Extract the [x, y] coordinate from the center of the cell holding the provided text.  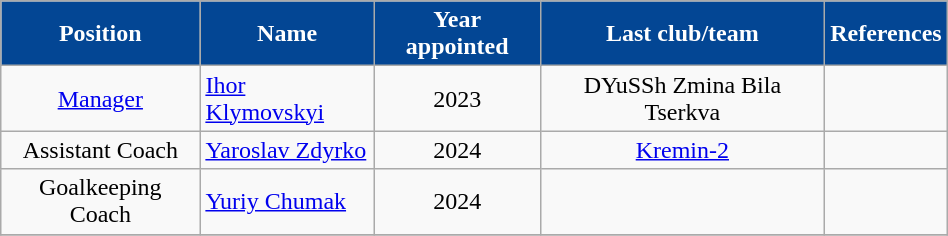
Yuriy Chumak [287, 202]
Last club/team [682, 34]
2023 [457, 98]
References [886, 34]
Yaroslav Zdyrko [287, 150]
Year appointed [457, 34]
Goalkeeping Coach [100, 202]
Kremin-2 [682, 150]
Manager [100, 98]
Position [100, 34]
Ihor Klymovskyi [287, 98]
Assistant Coach [100, 150]
Name [287, 34]
DYuSSh Zmina Bila Tserkva [682, 98]
